Detect which cell encompasses the target text, then output its (x, y) center coordinate. 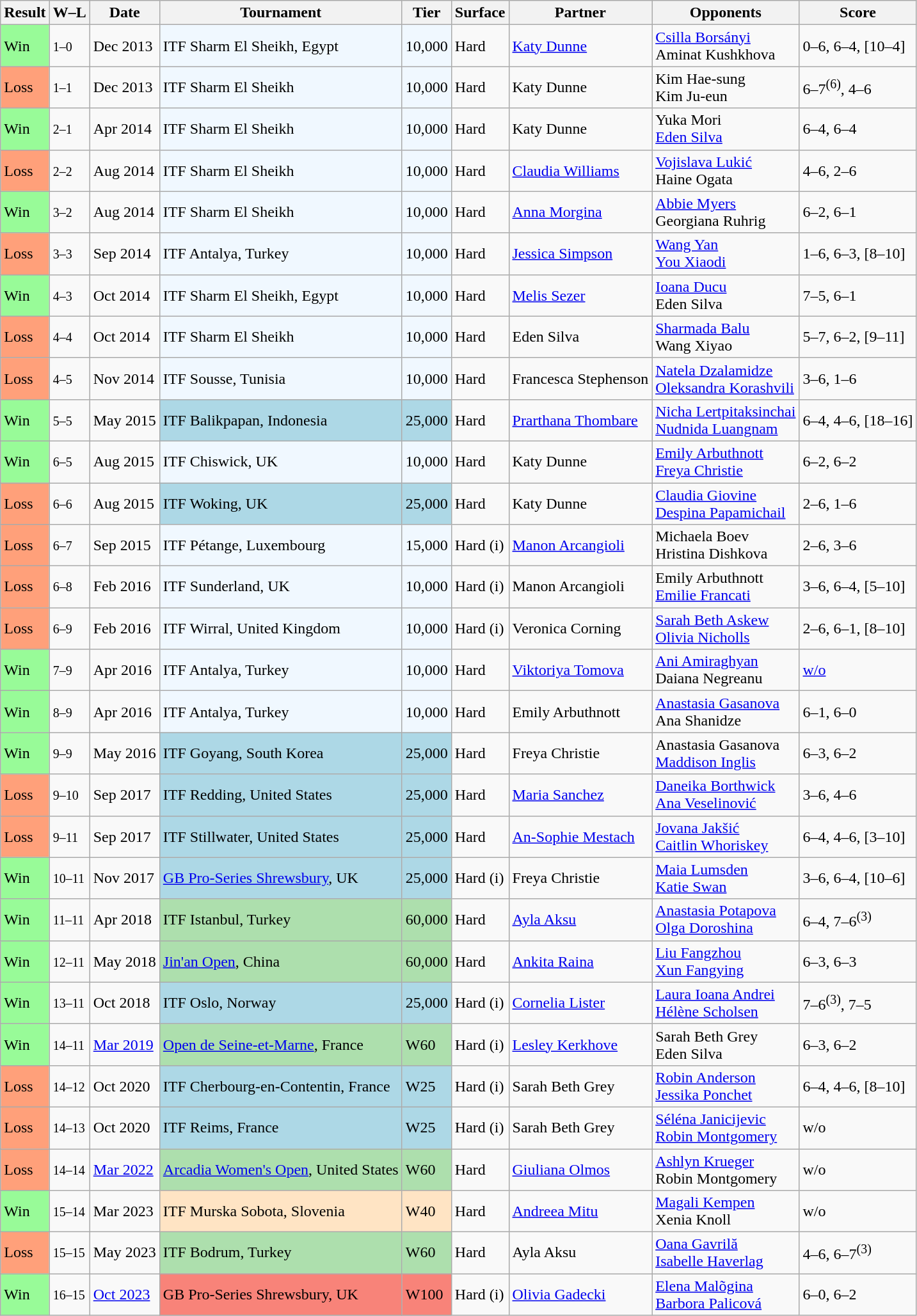
15–15 (69, 1253)
Andreea Mitu (580, 1212)
2–2 (69, 170)
ITF Wirral, United Kingdom (280, 628)
Sep 2014 (124, 253)
Oana Gavrilă Isabelle Haverlag (726, 1253)
Cornelia Lister (580, 1003)
Mar 2022 (124, 1169)
Ankita Raina (580, 961)
Oct 2023 (124, 1295)
Open de Seine-et-Marne, France (280, 1044)
4–3 (69, 296)
Date (124, 13)
Jovana Jakšić Caitlin Whoriskey (726, 837)
11–11 (69, 920)
12–11 (69, 961)
Apr 2018 (124, 920)
3–3 (69, 253)
4–6, 2–6 (857, 170)
Partner (580, 13)
6–9 (69, 628)
Emily Arbuthnott Emilie Francati (726, 587)
ITF Redding, United States (280, 795)
3–6, 4–6 (857, 795)
7–5, 6–1 (857, 296)
Emily Arbuthnott (580, 711)
ITF Chiswick, UK (280, 462)
Emily Arbuthnott Freya Christie (726, 462)
Tournament (280, 13)
14–13 (69, 1127)
Liu Fangzhou Xun Fangying (726, 961)
9–9 (69, 754)
6–2, 6–2 (857, 462)
ITF Murska Sobota, Slovenia (280, 1212)
Oct 2018 (124, 1003)
Melis Sezer (580, 296)
4–5 (69, 379)
16–15 (69, 1295)
15,000 (426, 545)
15–14 (69, 1212)
ITF Sousse, Tunisia (280, 379)
1–0 (69, 46)
7–9 (69, 670)
4–4 (69, 337)
May 2018 (124, 961)
Séléna Janicijevic Robin Montgomery (726, 1127)
9–11 (69, 837)
Csilla Borsányi Aminat Kushkhova (726, 46)
Giuliana Olmos (580, 1169)
10–11 (69, 878)
5–5 (69, 420)
ITF Istanbul, Turkey (280, 920)
ITF Sunderland, UK (280, 587)
14–12 (69, 1086)
Anastasia Potapova Olga Doroshina (726, 920)
2–6, 6–1, [8–10] (857, 628)
Arcadia Women's Open, United States (280, 1169)
Abbie Myers Georgiana Ruhrig (726, 212)
3–2 (69, 212)
2–6, 3–6 (857, 545)
Laura Ioana Andrei Hélène Scholsen (726, 1003)
6–4, 4–6, [3–10] (857, 837)
Jessica Simpson (580, 253)
Natela Dzalamidze Oleksandra Korashvili (726, 379)
6–7(6), 4–6 (857, 87)
May 2023 (124, 1253)
ITF Pétange, Luxembourg (280, 545)
ITF Reims, France (280, 1127)
6–1, 6–0 (857, 711)
1–1 (69, 87)
5–7, 6–2, [9–11] (857, 337)
2–6, 1–6 (857, 503)
Nov 2014 (124, 379)
6–4, 6–4 (857, 129)
3–6, 6–4, [10–6] (857, 878)
W–L (69, 13)
Sarah Beth Askew Olivia Nicholls (726, 628)
14–14 (69, 1169)
May 2015 (124, 420)
Olivia Gadecki (580, 1295)
Maia Lumsden Katie Swan (726, 878)
Tier (426, 13)
Sharmada Balu Wang Xiyao (726, 337)
Jin'an Open, China (280, 961)
3–6, 1–6 (857, 379)
8–9 (69, 711)
W100 (426, 1295)
Kim Hae-sung Kim Ju-eun (726, 87)
2–1 (69, 129)
Sep 2015 (124, 545)
Ashlyn Krueger Robin Montgomery (726, 1169)
Mar 2019 (124, 1044)
Apr 2014 (124, 129)
Mar 2023 (124, 1212)
13–11 (69, 1003)
Opponents (726, 13)
6–8 (69, 587)
Ioana Ducu Eden Silva (726, 296)
1–6, 6–3, [8–10] (857, 253)
6–4, 4–6, [8–10] (857, 1086)
6–2, 6–1 (857, 212)
Viktoriya Tomova (580, 670)
Surface (480, 13)
6–3, 6–3 (857, 961)
ITF Stillwater, United States (280, 837)
0–6, 6–4, [10–4] (857, 46)
Vojislava Lukić Haine Ogata (726, 170)
ITF Goyang, South Korea (280, 754)
ITF Cherbourg-en-Contentin, France (280, 1086)
9–10 (69, 795)
6–4, 4–6, [18–16] (857, 420)
W40 (426, 1212)
Wang Yan You Xiaodi (726, 253)
Magali Kempen Xenia Knoll (726, 1212)
Robin Anderson Jessika Ponchet (726, 1086)
Nicha Lertpitaksinchai Nudnida Luangnam (726, 420)
Claudia Williams (580, 170)
6–0, 6–2 (857, 1295)
6–5 (69, 462)
Claudia Giovine Despina Papamichail (726, 503)
14–11 (69, 1044)
7–6(3), 7–5 (857, 1003)
May 2016 (124, 754)
ITF Balikpapan, Indonesia (280, 420)
Score (857, 13)
Anna Morgina (580, 212)
Sarah Beth Grey Eden Silva (726, 1044)
Veronica Corning (580, 628)
6–6 (69, 503)
ITF Oslo, Norway (280, 1003)
3–6, 6–4, [5–10] (857, 587)
Daneika Borthwick Ana Veselinović (726, 795)
ITF Bodrum, Turkey (280, 1253)
An-Sophie Mestach (580, 837)
Lesley Kerkhove (580, 1044)
6–4, 7–6(3) (857, 920)
ITF Woking, UK (280, 503)
Nov 2017 (124, 878)
6–7 (69, 545)
Eden Silva (580, 337)
Yuka Mori Eden Silva (726, 129)
Anastasia Gasanova Ana Shanidze (726, 711)
Maria Sanchez (580, 795)
Ani Amiraghyan Daiana Negreanu (726, 670)
Elena Malõgina Barbora Palicová (726, 1295)
Michaela Boev Hristina Dishkova (726, 545)
Anastasia Gasanova Maddison Inglis (726, 754)
Francesca Stephenson (580, 379)
Result (25, 13)
Prarthana Thombare (580, 420)
4–6, 6–7(3) (857, 1253)
